Search for the cell housing the specified text and yield its (x, y) center coordinate. 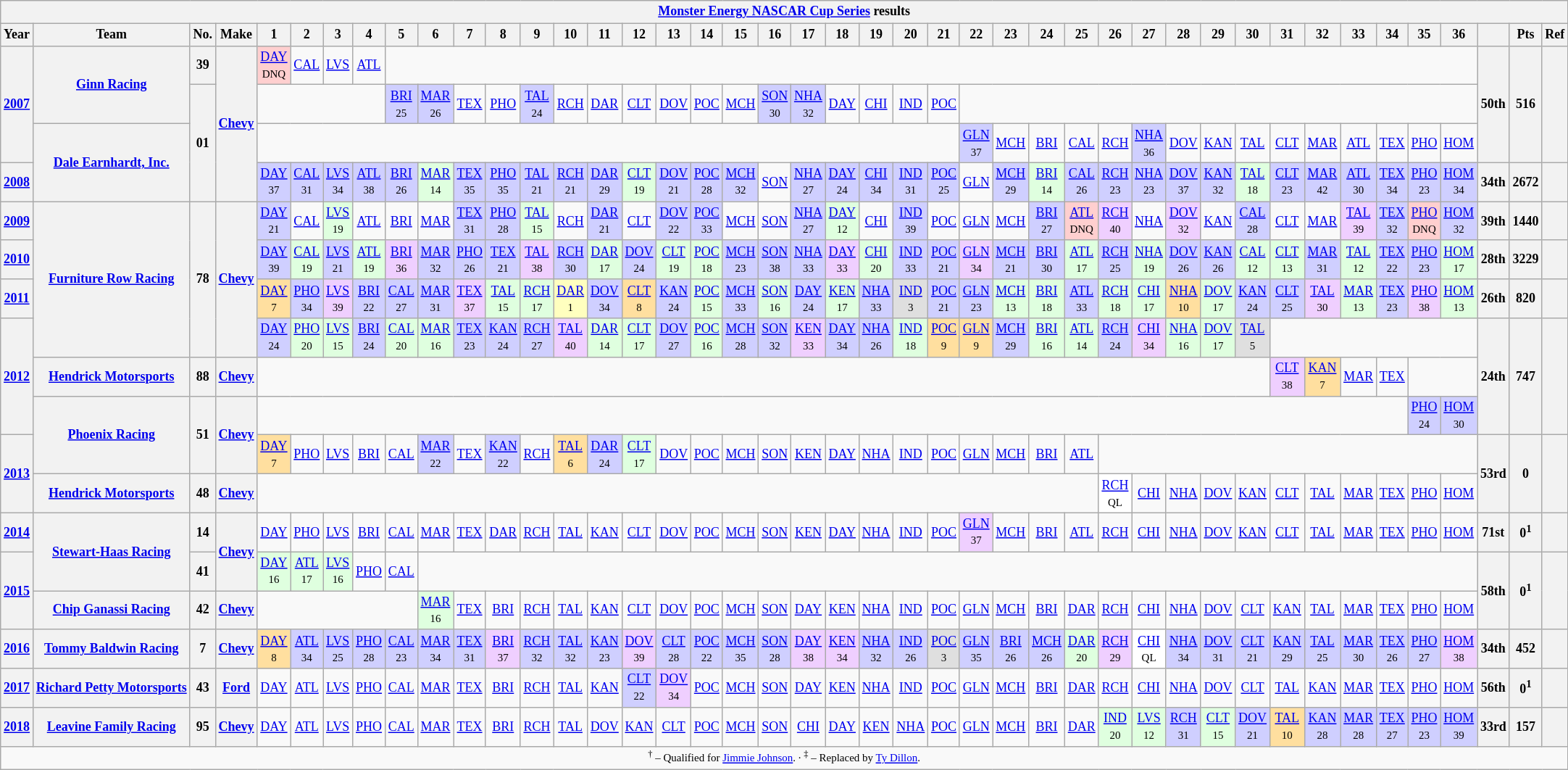
MCH32 (741, 182)
RCH21 (571, 182)
NHA19 (1149, 260)
ATL38 (370, 182)
3229 (1526, 260)
48 (203, 493)
DOV32 (1183, 221)
2011 (17, 299)
32 (1322, 35)
29 (1218, 35)
DAY12 (842, 221)
POC18 (707, 260)
CLT28 (674, 649)
1 (274, 35)
TEX34 (1392, 182)
HOM38 (1459, 649)
56th (1494, 688)
TAL21 (537, 182)
23 (1011, 35)
CLT13 (1287, 260)
MCH33 (741, 299)
NHA23 (1149, 182)
CAL23 (401, 649)
PHO24 (1425, 415)
DAR24 (604, 455)
TAL40 (571, 338)
36 (1459, 35)
PHO34 (307, 299)
CLT22 (639, 688)
RCH23 (1115, 182)
24 (1047, 35)
MAR14 (435, 182)
PHO26 (470, 260)
† – Qualified for Jimmie Johnson. · ‡ – Replaced by Ty Dillon. (784, 758)
POC15 (707, 299)
Year (17, 35)
NHA16 (1183, 338)
CLT15 (1218, 727)
50th (1494, 104)
39th (1494, 221)
71st (1494, 532)
22 (976, 35)
MAR28 (1359, 727)
DAY33 (842, 260)
BRI36 (401, 260)
DAY38 (809, 649)
LVS16 (338, 571)
HOM34 (1459, 182)
51 (203, 435)
ATL19 (370, 260)
20 (911, 35)
No. (203, 35)
TAL30 (1322, 299)
IND3 (911, 299)
MAR42 (1322, 182)
TAL32 (571, 649)
IND20 (1115, 727)
DOV27 (674, 338)
ATL14 (1081, 338)
CAL20 (401, 338)
24th (1494, 377)
MCH35 (741, 649)
747 (1526, 377)
MCH26 (1047, 649)
POC16 (707, 338)
2018 (17, 727)
DOV37 (1183, 182)
DAY16 (274, 571)
DOV39 (639, 649)
IND31 (911, 182)
17 (809, 35)
CHIQL (1149, 649)
BRI16 (1047, 338)
DOV22 (674, 221)
26 (1115, 35)
43 (203, 688)
DAY8 (274, 649)
88 (203, 376)
CAL28 (1253, 221)
RCH17 (537, 299)
GLN34 (976, 260)
KAN23 (604, 649)
2010 (17, 260)
11 (604, 35)
MCH23 (741, 260)
28th (1494, 260)
2009 (17, 221)
Ford (236, 688)
35 (1425, 35)
8 (503, 35)
KEN33 (809, 338)
Make (236, 35)
1440 (1526, 221)
SON38 (775, 260)
DOV31 (1218, 649)
TEX21 (503, 260)
TAL10 (1287, 727)
BRI25 (401, 104)
DAY34 (842, 338)
516 (1526, 104)
CLT38 (1287, 376)
Tommy Baldwin Racing (112, 649)
DAR17 (604, 260)
CLT21 (1253, 649)
TAL5 (1253, 338)
RCHQL (1115, 493)
34 (1392, 35)
MCH28 (741, 338)
Richard Petty Motorsports (112, 688)
HOM17 (1459, 260)
MAR13 (1359, 299)
25 (1081, 35)
ATL34 (307, 649)
IND33 (911, 260)
POC28 (707, 182)
RCH25 (1115, 260)
MAR32 (435, 260)
RCH31 (1183, 727)
KEN34 (842, 649)
SON30 (775, 104)
IND26 (911, 649)
TEX22 (1392, 260)
Furniture Row Racing (112, 280)
BRI22 (370, 299)
58th (1494, 590)
TAL25 (1322, 649)
MCH21 (1011, 260)
LVS39 (338, 299)
5 (401, 35)
DAYDNQ (274, 65)
SON16 (775, 299)
Ginn Racing (112, 84)
IND18 (911, 338)
TAL18 (1253, 182)
TAL12 (1359, 260)
42 (203, 610)
BRI14 (1047, 182)
ATL33 (1081, 299)
NHA36 (1149, 143)
BRI18 (1047, 299)
ATLDNQ (1081, 221)
2016 (17, 649)
39 (203, 65)
KAN26 (1218, 260)
Phoenix Racing (112, 435)
POC9 (944, 338)
SON32 (775, 338)
TAL39 (1359, 221)
53rd (1494, 474)
CLT25 (1287, 299)
452 (1526, 649)
CLT23 (1287, 182)
Dale Earnhardt, Inc. (112, 162)
MCH13 (1011, 299)
BRI24 (370, 338)
2017 (17, 688)
DAR1 (571, 299)
MAR34 (435, 649)
DAR29 (604, 182)
18 (842, 35)
2013 (17, 474)
21 (944, 35)
ATL30 (1359, 182)
CAL19 (307, 260)
PHO35 (503, 182)
KAN29 (1287, 649)
TAL38 (537, 260)
DAY21 (274, 221)
LVS25 (338, 649)
RCH24 (1115, 338)
3 (338, 35)
CAL27 (401, 299)
2672 (1526, 182)
15 (741, 35)
0 (1526, 474)
GLN23 (976, 299)
LVS21 (338, 260)
LVS15 (338, 338)
CAL26 (1081, 182)
Leavine Family Racing (112, 727)
10 (571, 35)
IND39 (911, 221)
BRI37 (503, 649)
KEN17 (842, 299)
CAL31 (307, 182)
TEX35 (470, 182)
DAY37 (274, 182)
HOM30 (1459, 415)
2 (307, 35)
RCH27 (537, 338)
NHA34 (1183, 649)
NHA10 (1183, 299)
TAL24 (537, 104)
HOM13 (1459, 299)
Ref (1555, 35)
LVS19 (338, 221)
RCH30 (571, 260)
12 (639, 35)
9 (537, 35)
TAL6 (571, 455)
KAN28 (1322, 727)
31 (1287, 35)
Stewart-Haas Racing (112, 551)
28 (1183, 35)
RCH18 (1115, 299)
KAN22 (503, 455)
BRI27 (1047, 221)
PHO27 (1425, 649)
DAR21 (604, 221)
Team (112, 35)
13 (674, 35)
TEX37 (470, 299)
CLT8 (639, 299)
30 (1253, 35)
26th (1494, 299)
RCH40 (1115, 221)
33rd (1494, 727)
NHA26 (876, 338)
2012 (17, 377)
LVS12 (1149, 727)
POC22 (707, 649)
HOM32 (1459, 221)
KAN7 (1322, 376)
157 (1526, 727)
Monster Energy NASCAR Cup Series results (784, 12)
GLN9 (976, 338)
33 (1359, 35)
820 (1526, 299)
DAY39 (274, 260)
PHO38 (1425, 299)
POC3 (944, 649)
MAR30 (1359, 649)
PHODNQ (1425, 221)
DAR20 (1081, 649)
RCH29 (1115, 649)
6 (435, 35)
4 (370, 35)
DOV24 (639, 260)
KAN32 (1218, 182)
CHI17 (1149, 299)
MAR26 (435, 104)
78 (203, 280)
CHI20 (876, 260)
DOV26 (1183, 260)
2007 (17, 104)
DAR14 (604, 338)
POC33 (707, 221)
GLN35 (976, 649)
BRI30 (1047, 260)
95 (203, 727)
27 (1149, 35)
POC25 (944, 182)
19 (876, 35)
2008 (17, 182)
PHO20 (307, 338)
2015 (17, 590)
16 (775, 35)
LVS34 (338, 182)
Pts (1526, 35)
2014 (17, 532)
41 (203, 571)
Chip Ganassi Racing (112, 610)
TEX27 (1392, 727)
CAL12 (1253, 260)
TEX26 (1392, 649)
HOM39 (1459, 727)
TEX32 (1392, 221)
SON28 (775, 649)
MAR22 (435, 455)
RCH32 (537, 649)
